Detect which cell encompasses the target text, then output its [X, Y] center coordinate. 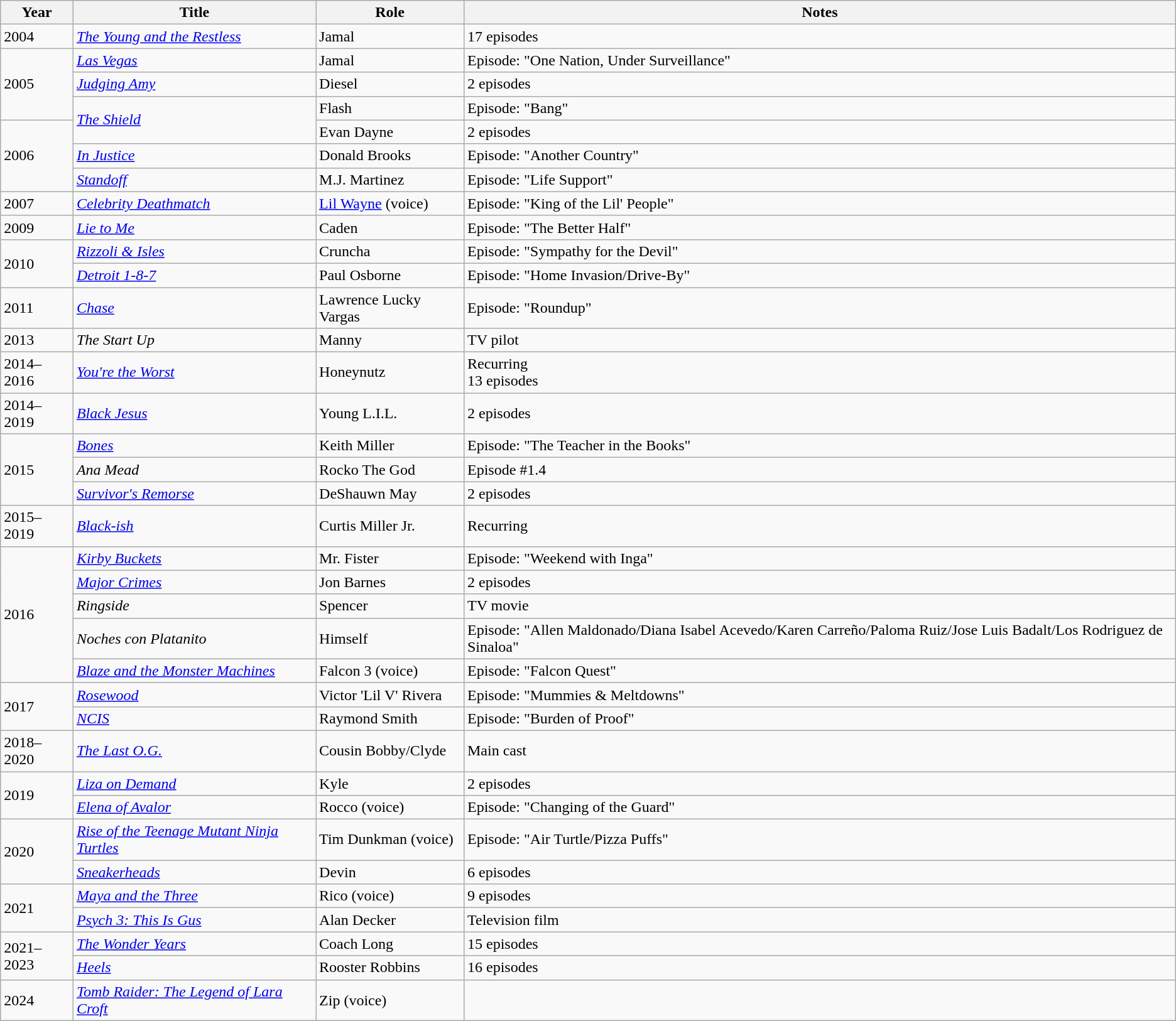
Sneakerheads [194, 872]
Manny [390, 340]
The Young and the Restless [194, 36]
2007 [37, 203]
NCIS [194, 718]
Noches con Platanito [194, 638]
Las Vegas [194, 60]
Caden [390, 227]
Recurring13 episodes [819, 373]
Psych 3: This Is Gus [194, 920]
Episode: "Mummies & Meltdowns" [819, 694]
Episode: "Weekend with Inga" [819, 558]
Rooster Robbins [390, 968]
Alan Decker [390, 920]
Episode: "Bang" [819, 108]
Detroit 1-8-7 [194, 275]
2004 [37, 36]
Kyle [390, 783]
Chase [194, 308]
2015–2019 [37, 526]
Keith Miller [390, 446]
2009 [37, 227]
Judging Amy [194, 84]
TV movie [819, 606]
Year [37, 13]
Episode: "Sympathy for the Devil" [819, 251]
2017 [37, 706]
Honeynutz [390, 373]
17 episodes [819, 36]
Celebrity Deathmatch [194, 203]
Major Crimes [194, 582]
Rosewood [194, 694]
2011 [37, 308]
Ringside [194, 606]
Episode: "The Teacher in the Books" [819, 446]
Raymond Smith [390, 718]
2021 [37, 908]
Title [194, 13]
Victor 'Lil V' Rivera [390, 694]
2013 [37, 340]
2018–2020 [37, 751]
Donald Brooks [390, 156]
Zip (voice) [390, 1000]
2005 [37, 84]
Evan Dayne [390, 132]
Recurring [819, 526]
Mr. Fister [390, 558]
2010 [37, 263]
Flash [390, 108]
2015 [37, 470]
9 episodes [819, 896]
2024 [37, 1000]
Ana Mead [194, 470]
Role [390, 13]
2014–2016 [37, 373]
The Shield [194, 120]
Episode: "King of the Lil' People" [819, 203]
2016 [37, 614]
Lie to Me [194, 227]
Heels [194, 968]
Television film [819, 920]
Spencer [390, 606]
Episode #1.4 [819, 470]
15 episodes [819, 944]
M.J. Martinez [390, 180]
Survivor's Remorse [194, 494]
Jon Barnes [390, 582]
You're the Worst [194, 373]
The Last O.G. [194, 751]
Rico (voice) [390, 896]
Episode: "Roundup" [819, 308]
Cousin Bobby/Clyde [390, 751]
Lil Wayne (voice) [390, 203]
Kirby Buckets [194, 558]
Episode: "Another Country" [819, 156]
Lawrence Lucky Vargas [390, 308]
Curtis Miller Jr. [390, 526]
Episode: "Falcon Quest" [819, 671]
Episode: "Allen Maldonado/Diana Isabel Acevedo/Karen Carreño/Paloma Ruiz/Jose Luis Badalt/Los Rodriguez de Sinaloa" [819, 638]
Episode: "Home Invasion/Drive-By" [819, 275]
The Wonder Years [194, 944]
Episode: "The Better Half" [819, 227]
Episode: "One Nation, Under Surveillance" [819, 60]
Bones [194, 446]
16 episodes [819, 968]
Blaze and the Monster Machines [194, 671]
Tomb Raider: The Legend of Lara Croft [194, 1000]
Coach Long [390, 944]
Tim Dunkman (voice) [390, 840]
Rocko The God [390, 470]
DeShauwn May [390, 494]
The Start Up [194, 340]
Liza on Demand [194, 783]
Diesel [390, 84]
Elena of Avalor [194, 808]
TV pilot [819, 340]
Black-ish [194, 526]
Black Jesus [194, 413]
Episode: "Changing of the Guard" [819, 808]
6 episodes [819, 872]
Rocco (voice) [390, 808]
Devin [390, 872]
Maya and the Three [194, 896]
Cruncha [390, 251]
Main cast [819, 751]
Himself [390, 638]
Rizzoli & Isles [194, 251]
Notes [819, 13]
Rise of the Teenage Mutant Ninja Turtles [194, 840]
In Justice [194, 156]
2006 [37, 156]
2014–2019 [37, 413]
Young L.I.L. [390, 413]
Episode: "Burden of Proof" [819, 718]
2019 [37, 795]
Paul Osborne [390, 275]
2021–2023 [37, 956]
Standoff [194, 180]
Falcon 3 (voice) [390, 671]
Episode: "Air Turtle/Pizza Puffs" [819, 840]
2020 [37, 851]
Episode: "Life Support" [819, 180]
